Provide the [X, Y] coordinate of the cell's center where the given text is located.  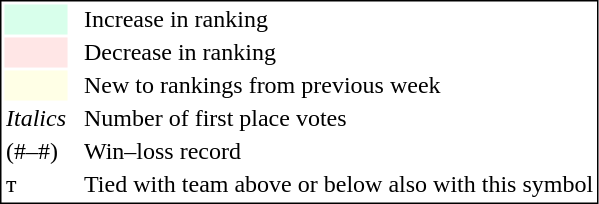
Win–loss record [338, 151]
New to rankings from previous week [338, 85]
Increase in ranking [338, 19]
Italics [36, 119]
Decrease in ranking [338, 53]
(#–#) [36, 151]
Tied with team above or below also with this symbol [338, 185]
т [36, 185]
Number of first place votes [338, 119]
